Extract the (X, Y) coordinate from the center of the cell holding the provided text.  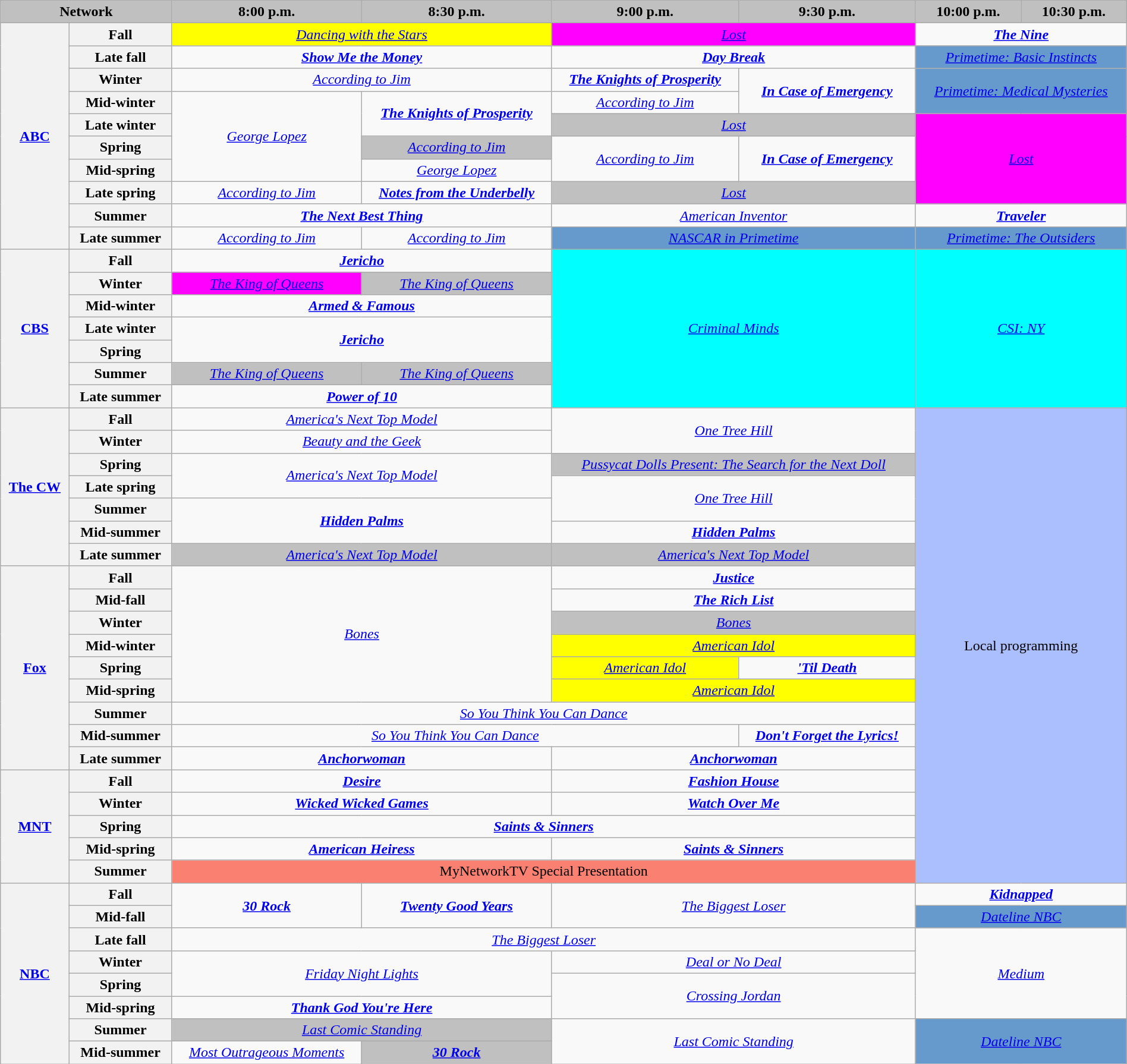
Notes from the Underbelly (457, 193)
Deal or No Deal (734, 962)
Traveler (1021, 215)
Fox (34, 668)
Show Me the Money (361, 57)
Beauty and the Geek (361, 442)
Desire (361, 781)
CBS (34, 328)
Fashion House (734, 781)
The Rich List (734, 600)
Armed & Famous (361, 306)
Dancing with the Stars (361, 34)
The CW (34, 487)
Power of 10 (361, 396)
Watch Over Me (734, 804)
Primetime: The Outsiders (1021, 238)
ABC (34, 137)
Primetime: Medical Mysteries (1021, 91)
Friday Night Lights (361, 973)
The Nine (1021, 34)
9:00 p.m. (645, 12)
The Next Best Thing (361, 215)
MyNetworkTV Special Presentation (543, 871)
Thank God You're Here (361, 1008)
Primetime: Basic Instincts (1021, 57)
Crossing Jordan (734, 996)
8:00 p.m. (266, 12)
Justice (734, 577)
CSI: NY (1021, 328)
8:30 p.m. (457, 12)
Day Break (734, 57)
NASCAR in Primetime (734, 238)
Network (86, 12)
MNT (34, 826)
'Til Death (827, 668)
Medium (1021, 973)
Kidnapped (1021, 894)
Most Outrageous Moments (266, 1053)
10:30 p.m. (1074, 12)
Don't Forget the Lyrics! (827, 736)
9:30 p.m. (827, 12)
American Inventor (734, 215)
NBC (34, 973)
Criminal Minds (734, 328)
American Heiress (361, 849)
Local programming (1021, 646)
Pussycat Dolls Present: The Search for the Next Doll (734, 464)
Twenty Good Years (457, 905)
10:00 p.m. (968, 12)
Wicked Wicked Games (361, 804)
